Pinpoint the cell where the given text exists, returning its [X, Y] midpoint coordinate. 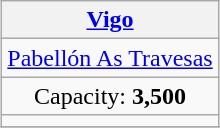
Capacity: 3,500 [110, 96]
Pabellón As Travesas [110, 58]
Vigo [110, 20]
